Provide the (x, y) coordinate of the cell's center where the given text is located.  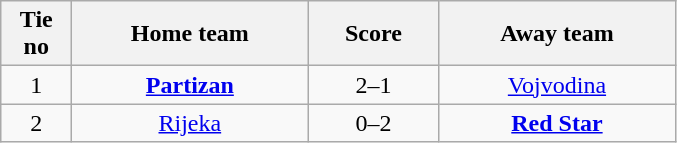
Vojvodina (557, 85)
Away team (557, 34)
Red Star (557, 123)
Home team (190, 34)
2–1 (374, 85)
Score (374, 34)
Rijeka (190, 123)
0–2 (374, 123)
Partizan (190, 85)
Tie no (36, 34)
1 (36, 85)
2 (36, 123)
